Capture the cell that displays the provided text and extract its (x, y) central coordinate. 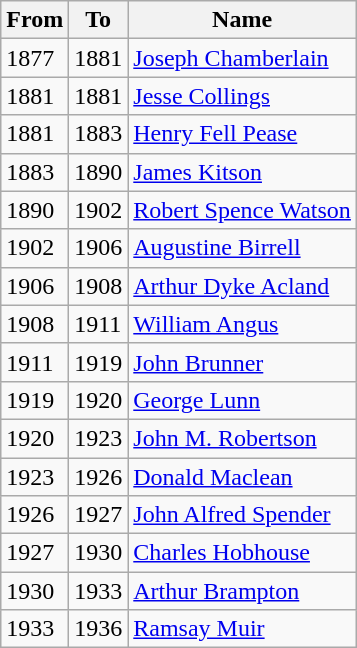
John M. Robertson (242, 438)
Henry Fell Pease (242, 134)
Robert Spence Watson (242, 210)
Arthur Dyke Acland (242, 286)
George Lunn (242, 400)
William Angus (242, 324)
John Alfred Spender (242, 515)
John Brunner (242, 362)
Charles Hobhouse (242, 553)
James Kitson (242, 172)
1877 (35, 58)
Joseph Chamberlain (242, 58)
Augustine Birrell (242, 248)
Ramsay Muir (242, 629)
Arthur Brampton (242, 591)
Donald Maclean (242, 477)
Jesse Collings (242, 96)
From (35, 20)
Name (242, 20)
1936 (98, 629)
To (98, 20)
